Determine the (x, y) coordinate at the center of the cell enclosing the given text.  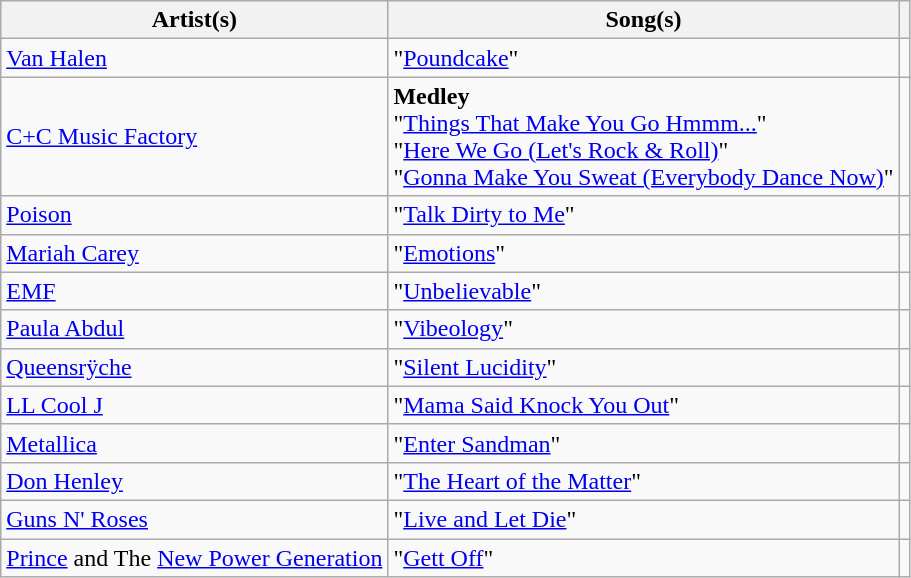
"Mama Said Knock You Out" (644, 405)
Medley "Things That Make You Go Hmmm..." "Here We Go (Let's Rock & Roll)" "Gonna Make You Sweat (Everybody Dance Now)" (644, 136)
Guns N' Roses (194, 519)
"Live and Let Die" (644, 519)
Metallica (194, 443)
"Silent Lucidity" (644, 367)
"Gett Off" (644, 557)
Mariah Carey (194, 253)
Song(s) (644, 20)
C+C Music Factory (194, 136)
"Talk Dirty to Me" (644, 215)
"Unbelievable" (644, 291)
"Vibeology" (644, 329)
LL Cool J (194, 405)
Don Henley (194, 481)
"The Heart of the Matter" (644, 481)
EMF (194, 291)
Queensrÿche (194, 367)
Artist(s) (194, 20)
Prince and The New Power Generation (194, 557)
Van Halen (194, 58)
"Poundcake" (644, 58)
"Emotions" (644, 253)
Poison (194, 215)
"Enter Sandman" (644, 443)
Paula Abdul (194, 329)
